Locate the cell with the specified text and output its [X, Y] center coordinate. 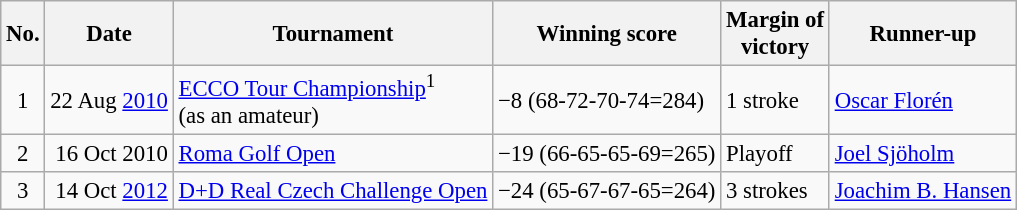
14 Oct 2012 [109, 191]
Playoff [776, 154]
D+D Real Czech Challenge Open [333, 191]
Roma Golf Open [333, 154]
22 Aug 2010 [109, 100]
1 [23, 100]
Oscar Florén [922, 100]
Winning score [607, 34]
Date [109, 34]
3 [23, 191]
Margin ofvictory [776, 34]
ECCO Tour Championship1(as an amateur) [333, 100]
Tournament [333, 34]
−19 (66-65-65-69=265) [607, 154]
Joel Sjöholm [922, 154]
−24 (65-67-67-65=264) [607, 191]
No. [23, 34]
16 Oct 2010 [109, 154]
2 [23, 154]
3 strokes [776, 191]
−8 (68-72-70-74=284) [607, 100]
Joachim B. Hansen [922, 191]
Runner-up [922, 34]
1 stroke [776, 100]
